Scan for the cell matching the given text and deliver its (x, y) coordinate at center. 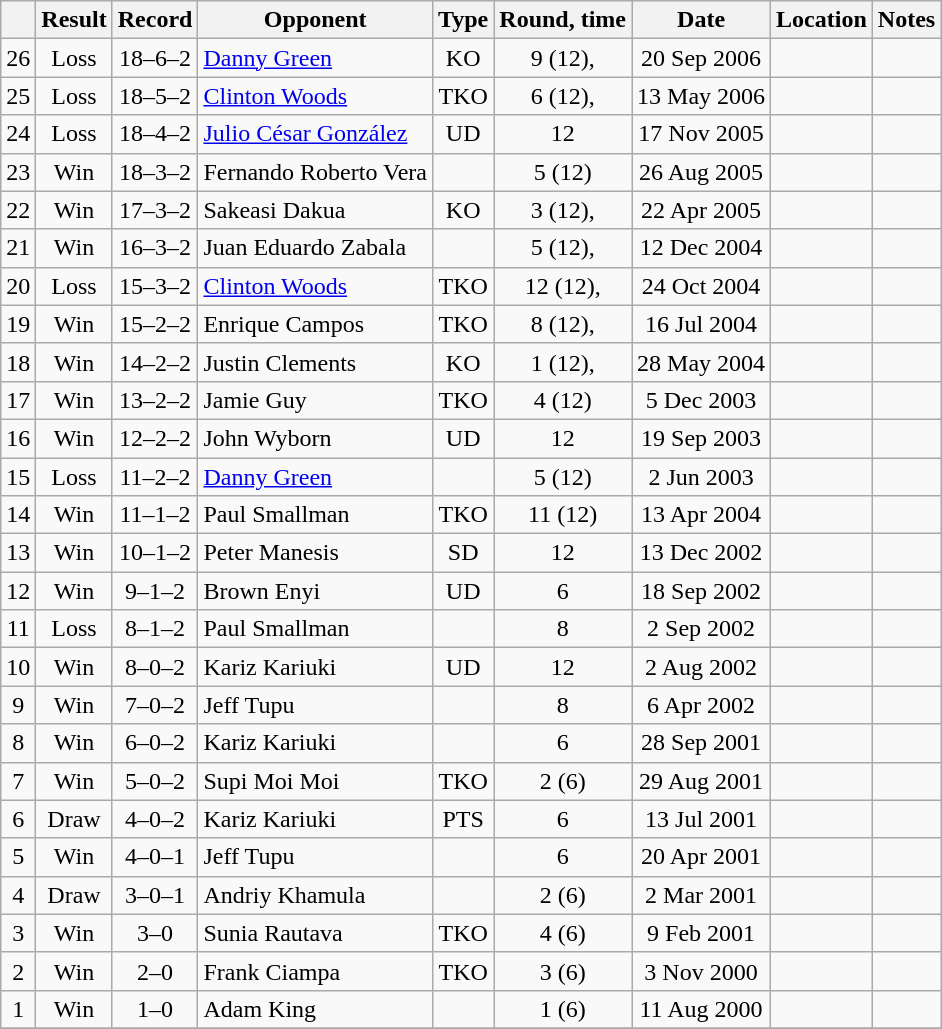
Frank Ciampa (316, 971)
9 (12), (563, 58)
29 Aug 2001 (702, 781)
Justin Clements (316, 362)
Peter Manesis (316, 553)
20 Apr 2001 (702, 857)
12–2–2 (155, 438)
4 (18, 895)
Opponent (316, 20)
Supi Moi Moi (316, 781)
8–1–2 (155, 629)
3 Nov 2000 (702, 971)
18–4–2 (155, 134)
20 Sep 2006 (702, 58)
13 May 2006 (702, 96)
13 Jul 2001 (702, 819)
4 (12) (563, 400)
15 (18, 477)
Enrique Campos (316, 324)
13 Dec 2002 (702, 553)
Location (822, 20)
11–2–2 (155, 477)
2 Mar 2001 (702, 895)
28 Sep 2001 (702, 743)
16 (18, 438)
4 (6) (563, 933)
John Wyborn (316, 438)
11–1–2 (155, 515)
17 Nov 2005 (702, 134)
13–2–2 (155, 400)
SD (462, 553)
Brown Enyi (316, 591)
Julio César González (316, 134)
3 (12), (563, 210)
3–0–1 (155, 895)
6 (12), (563, 96)
7 (18, 781)
5 Dec 2003 (702, 400)
6–0–2 (155, 743)
15–2–2 (155, 324)
21 (18, 248)
Round, time (563, 20)
17 (18, 400)
19 (18, 324)
6 Apr 2002 (702, 705)
18–6–2 (155, 58)
13 (18, 553)
2 Jun 2003 (702, 477)
1 (6) (563, 1009)
8–0–2 (155, 667)
7–0–2 (155, 705)
11 (12) (563, 515)
14–2–2 (155, 362)
Sunia Rautava (316, 933)
10–1–2 (155, 553)
23 (18, 172)
Fernando Roberto Vera (316, 172)
Juan Eduardo Zabala (316, 248)
18–5–2 (155, 96)
5 (18, 857)
PTS (462, 819)
1 (18, 1009)
20 (18, 286)
4–0–2 (155, 819)
1–0 (155, 1009)
Notes (906, 20)
Adam King (316, 1009)
11 (18, 629)
Date (702, 20)
22 (18, 210)
5–0–2 (155, 781)
10 (18, 667)
9 (18, 705)
24 (18, 134)
Record (155, 20)
25 (18, 96)
16–3–2 (155, 248)
2–0 (155, 971)
8 (12), (563, 324)
16 Jul 2004 (702, 324)
12 (12), (563, 286)
17–3–2 (155, 210)
18 (18, 362)
2 Aug 2002 (702, 667)
9–1–2 (155, 591)
1 (12), (563, 362)
14 (18, 515)
2 Sep 2002 (702, 629)
28 May 2004 (702, 362)
26 (18, 58)
13 Apr 2004 (702, 515)
Type (462, 20)
19 Sep 2003 (702, 438)
15–3–2 (155, 286)
3–0 (155, 933)
11 Aug 2000 (702, 1009)
9 Feb 2001 (702, 933)
18–3–2 (155, 172)
12 Dec 2004 (702, 248)
24 Oct 2004 (702, 286)
2 (18, 971)
3 (6) (563, 971)
Jamie Guy (316, 400)
5 (12), (563, 248)
3 (18, 933)
Sakeasi Dakua (316, 210)
Result (74, 20)
Andriy Khamula (316, 895)
4–0–1 (155, 857)
26 Aug 2005 (702, 172)
22 Apr 2005 (702, 210)
18 Sep 2002 (702, 591)
